Provide the (X, Y) coordinate of the cell's center where the given text is located.  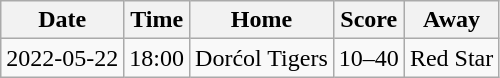
Date (62, 20)
Home (262, 20)
Red Star (451, 58)
2022-05-22 (62, 58)
Time (157, 20)
Score (368, 20)
Away (451, 20)
10–40 (368, 58)
Dorćol Tigers (262, 58)
18:00 (157, 58)
